Return (X, Y) of the center of cell containing provided text 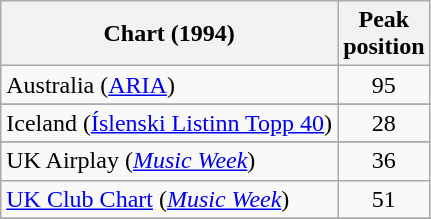
95 (384, 85)
36 (384, 161)
Australia (ARIA) (170, 85)
Iceland (Íslenski Listinn Topp 40) (170, 123)
UK Airplay (Music Week) (170, 161)
51 (384, 199)
28 (384, 123)
Peakposition (384, 34)
UK Club Chart (Music Week) (170, 199)
Chart (1994) (170, 34)
